Scan for the cell matching the given text and deliver its [x, y] coordinate at center. 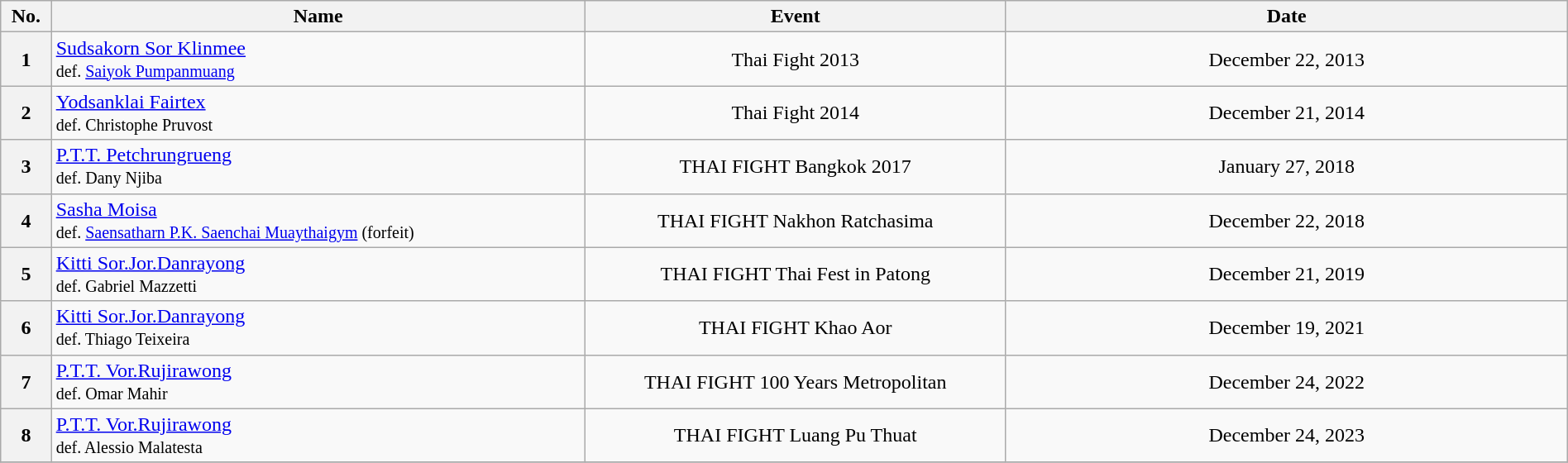
Date [1287, 17]
December 21, 2019 [1287, 274]
THAI FIGHT Bangkok 2017 [796, 167]
December 24, 2023 [1287, 435]
Sudsakorn Sor Klinmee def. Saiyok Pumpanmuang [318, 60]
Name [318, 17]
December 22, 2018 [1287, 220]
Thai Fight 2013 [796, 60]
2 [26, 112]
December 21, 2014 [1287, 112]
Yodsanklai Fairtex def. Christophe Pruvost [318, 112]
3 [26, 167]
P.T.T. Vor.Rujirawong def. Omar Mahir [318, 382]
Kitti Sor.Jor.Danrayong def. Gabriel Mazzetti [318, 274]
5 [26, 274]
7 [26, 382]
4 [26, 220]
THAI FIGHT Khao Aor [796, 327]
THAI FIGHT Luang Pu Thuat [796, 435]
No. [26, 17]
Kitti Sor.Jor.Danrayong def. Thiago Teixeira [318, 327]
1 [26, 60]
December 22, 2013 [1287, 60]
December 24, 2022 [1287, 382]
Event [796, 17]
Thai Fight 2014 [796, 112]
THAI FIGHT Nakhon Ratchasima [796, 220]
THAI FIGHT 100 Years Metropolitan [796, 382]
Sasha Moisa def. Saensatharn P.K. Saenchai Muaythaigym (forfeit) [318, 220]
6 [26, 327]
P.T.T. Petchrungrueng def. Dany Njiba [318, 167]
THAI FIGHT Thai Fest in Patong [796, 274]
January 27, 2018 [1287, 167]
P.T.T. Vor.Rujirawong def. Alessio Malatesta [318, 435]
December 19, 2021 [1287, 327]
8 [26, 435]
